Search for the cell housing the specified text and yield its (X, Y) center coordinate. 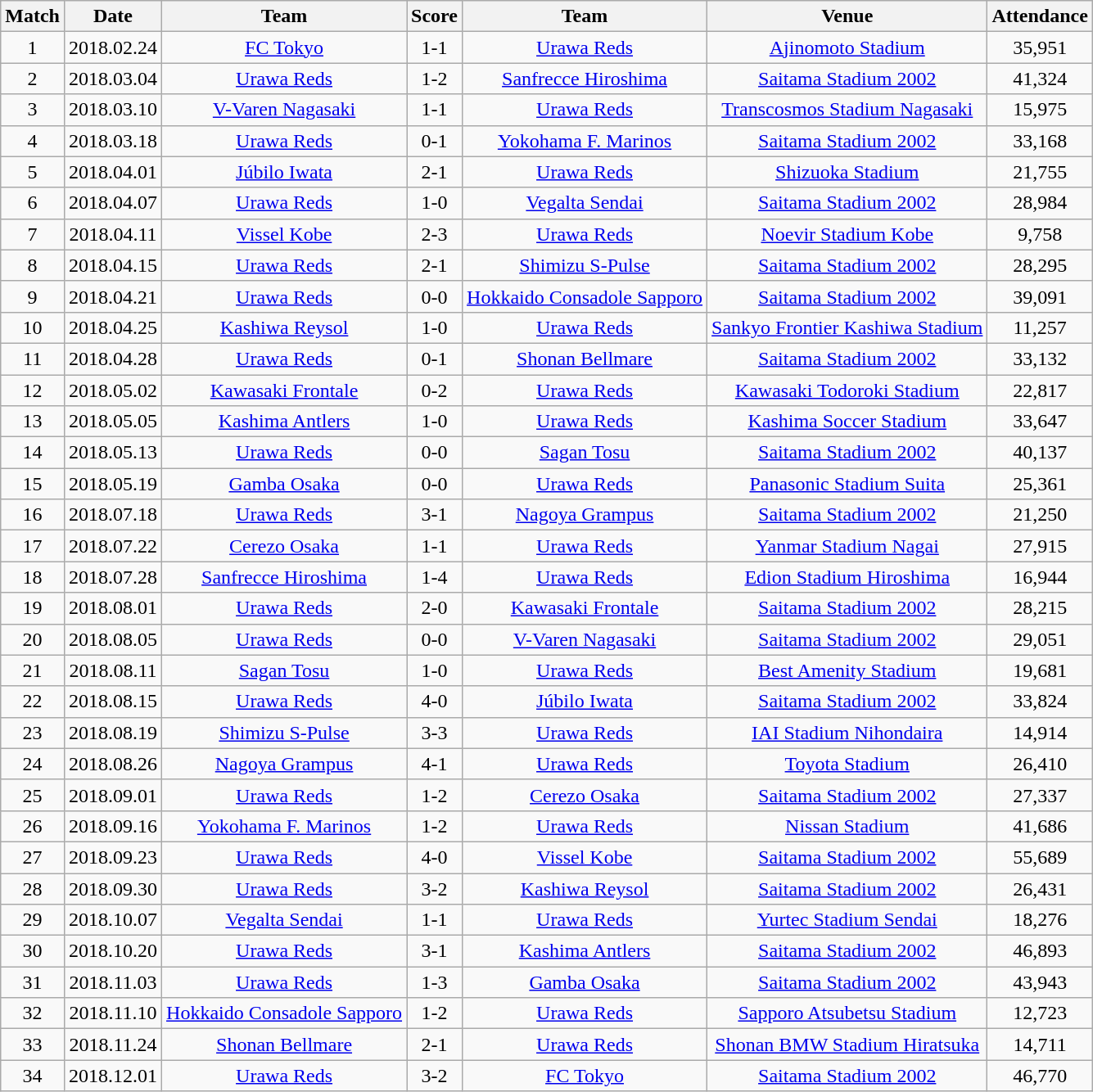
Transcosmos Stadium Nagasaki (847, 110)
2018.08.19 (113, 733)
Date (113, 16)
2018.07.22 (113, 546)
41,324 (1040, 79)
33,647 (1040, 422)
12,723 (1040, 1013)
9 (33, 296)
33 (33, 1045)
2018.11.10 (113, 1013)
2018.05.13 (113, 453)
2018.03.10 (113, 110)
17 (33, 546)
1-3 (435, 982)
18 (33, 577)
3 (33, 110)
2018.12.01 (113, 1076)
2018.04.21 (113, 296)
2018.04.15 (113, 265)
2018.10.20 (113, 951)
2-3 (435, 234)
19 (33, 608)
2018.04.11 (113, 234)
19,681 (1040, 670)
26,431 (1040, 888)
Best Amenity Stadium (847, 670)
14,914 (1040, 733)
4 (33, 141)
11 (33, 359)
2018.11.03 (113, 982)
IAI Stadium Nihondaira (847, 733)
34 (33, 1076)
2018.05.05 (113, 422)
46,893 (1040, 951)
Panasonic Stadium Suita (847, 484)
33,168 (1040, 141)
2018.08.01 (113, 608)
Score (435, 16)
0-2 (435, 390)
2018.04.07 (113, 203)
22,817 (1040, 390)
Edion Stadium Hiroshima (847, 577)
Nissan Stadium (847, 826)
2018.11.24 (113, 1045)
28,295 (1040, 265)
2018.09.30 (113, 888)
27,915 (1040, 546)
28,984 (1040, 203)
2018.04.28 (113, 359)
33,824 (1040, 702)
2-0 (435, 608)
2 (33, 79)
1-4 (435, 577)
20 (33, 639)
Sankyo Frontier Kashiwa Stadium (847, 327)
2018.08.11 (113, 670)
Sapporo Atsubetsu Stadium (847, 1013)
25,361 (1040, 484)
23 (33, 733)
2018.03.04 (113, 79)
Kashima Soccer Stadium (847, 422)
6 (33, 203)
Kawasaki Todoroki Stadium (847, 390)
14 (33, 453)
Yurtec Stadium Sendai (847, 920)
2018.08.15 (113, 702)
15 (33, 484)
2018.07.28 (113, 577)
8 (33, 265)
40,137 (1040, 453)
24 (33, 764)
Noevir Stadium Kobe (847, 234)
14,711 (1040, 1045)
21,755 (1040, 172)
26 (33, 826)
3-3 (435, 733)
2018.04.25 (113, 327)
Attendance (1040, 16)
Shonan BMW Stadium Hiratsuka (847, 1045)
9,758 (1040, 234)
27 (33, 857)
18,276 (1040, 920)
30 (33, 951)
Match (33, 16)
16 (33, 515)
29 (33, 920)
22 (33, 702)
21,250 (1040, 515)
2018.08.26 (113, 764)
Yanmar Stadium Nagai (847, 546)
16,944 (1040, 577)
2018.07.18 (113, 515)
11,257 (1040, 327)
Venue (847, 16)
10 (33, 327)
1 (33, 47)
5 (33, 172)
2018.10.07 (113, 920)
2018.02.24 (113, 47)
4-1 (435, 764)
46,770 (1040, 1076)
28,215 (1040, 608)
2018.04.01 (113, 172)
21 (33, 670)
55,689 (1040, 857)
Ajinomoto Stadium (847, 47)
28 (33, 888)
Shizuoka Stadium (847, 172)
39,091 (1040, 296)
15,975 (1040, 110)
2018.05.19 (113, 484)
2018.09.23 (113, 857)
26,410 (1040, 764)
2018.08.05 (113, 639)
33,132 (1040, 359)
32 (33, 1013)
29,051 (1040, 639)
2018.03.18 (113, 141)
31 (33, 982)
Toyota Stadium (847, 764)
2018.05.02 (113, 390)
27,337 (1040, 795)
43,943 (1040, 982)
2018.09.01 (113, 795)
13 (33, 422)
35,951 (1040, 47)
7 (33, 234)
25 (33, 795)
12 (33, 390)
41,686 (1040, 826)
2018.09.16 (113, 826)
